From the cell containing the given text, extract its center point as [X, Y] coordinate. 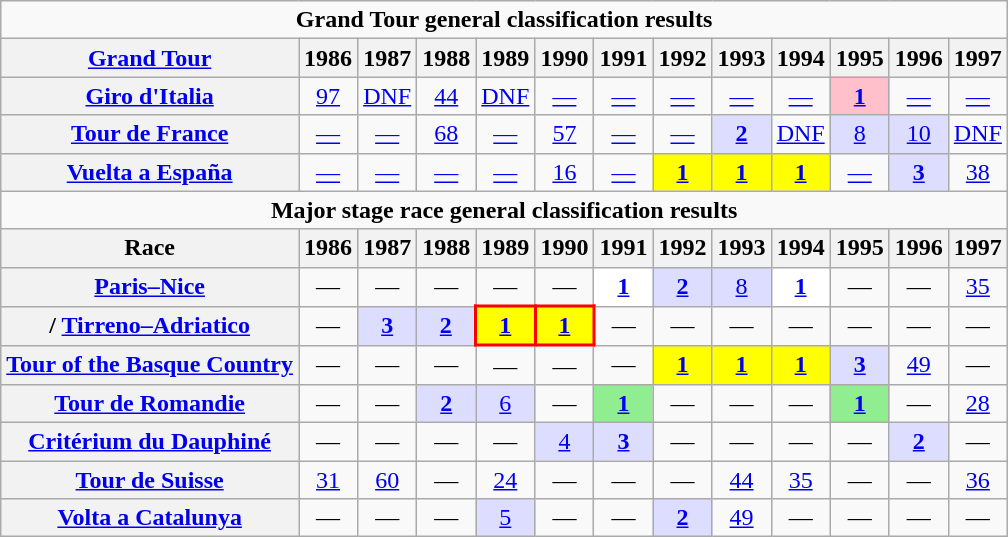
Vuelta a España [150, 172]
Giro d'Italia [150, 96]
Tour of the Basque Country [150, 366]
24 [506, 479]
97 [328, 96]
Tour de Suisse [150, 479]
Critérium du Dauphiné [150, 441]
Paris–Nice [150, 286]
Major stage race general classification results [504, 210]
Grand Tour [150, 58]
5 [506, 518]
31 [328, 479]
Volta a Catalunya [150, 518]
36 [978, 479]
Grand Tour general classification results [504, 20]
4 [564, 441]
Tour de Romandie [150, 403]
68 [446, 134]
Tour de France [150, 134]
16 [564, 172]
10 [918, 134]
Race [150, 248]
38 [978, 172]
28 [978, 403]
6 [506, 403]
57 [564, 134]
/ Tirreno–Adriatico [150, 326]
60 [388, 479]
